Pinpoint the cell where the given text exists, returning its (x, y) midpoint coordinate. 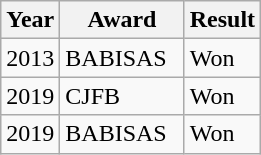
2013 (30, 58)
CJFB (122, 96)
Award (122, 20)
Year (30, 20)
Result (222, 20)
